Detect which cell encompasses the target text, then output its (x, y) center coordinate. 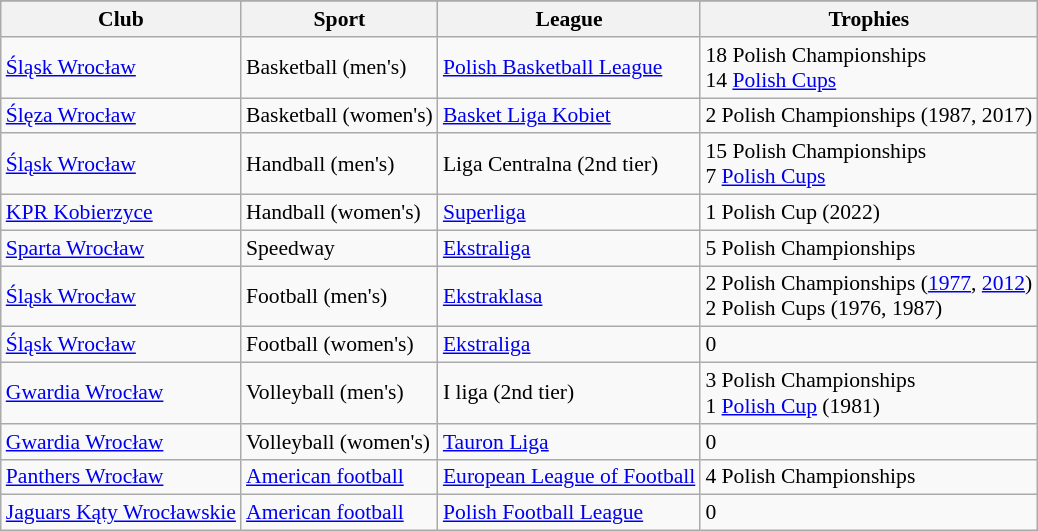
1 Polish Cup (2022) (868, 213)
Football (women's) (340, 345)
Volleyball (men's) (340, 394)
Football (men's) (340, 296)
I liga (2nd tier) (569, 394)
Basketball (women's) (340, 116)
Panthers Wrocław (121, 477)
Ślęza Wrocław (121, 116)
Club (121, 19)
3 Polish Championships1 Polish Cup (1981) (868, 394)
European League of Football (569, 477)
Liga Centralna (2nd tier) (569, 164)
Superliga (569, 213)
Ekstraklasa (569, 296)
Sport (340, 19)
Volleyball (women's) (340, 442)
Tauron Liga (569, 442)
Speedway (340, 248)
Basket Liga Kobiet (569, 116)
2 Polish Championships (1987, 2017) (868, 116)
Jaguars Kąty Wrocławskie (121, 513)
4 Polish Championships (868, 477)
Handball (men's) (340, 164)
League (569, 19)
18 Polish Championships14 Polish Cups (868, 68)
Polish Football League (569, 513)
Trophies (868, 19)
Polish Basketball League (569, 68)
2 Polish Championships (1977, 2012)2 Polish Cups (1976, 1987) (868, 296)
Handball (women's) (340, 213)
15 Polish Championships7 Polish Cups (868, 164)
5 Polish Championships (868, 248)
Sparta Wrocław (121, 248)
KPR Kobierzyce (121, 213)
Basketball (men's) (340, 68)
